Pinpoint the cell where the given text exists, returning its (x, y) midpoint coordinate. 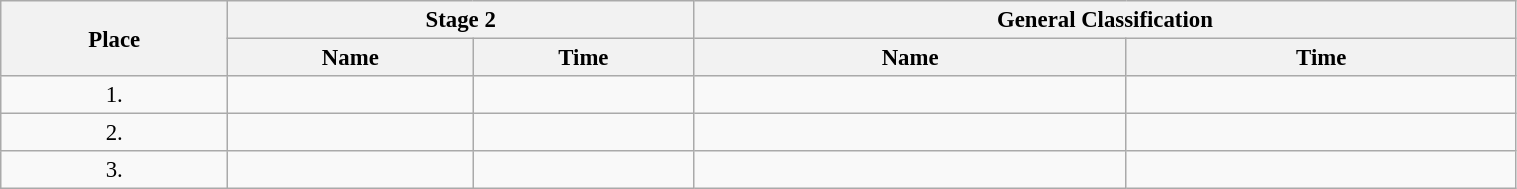
2. (114, 133)
Place (114, 38)
Stage 2 (461, 20)
General Classification (1105, 20)
3. (114, 170)
1. (114, 95)
